Find where the given text appears and provide that cell's center as [x, y] coordinate. 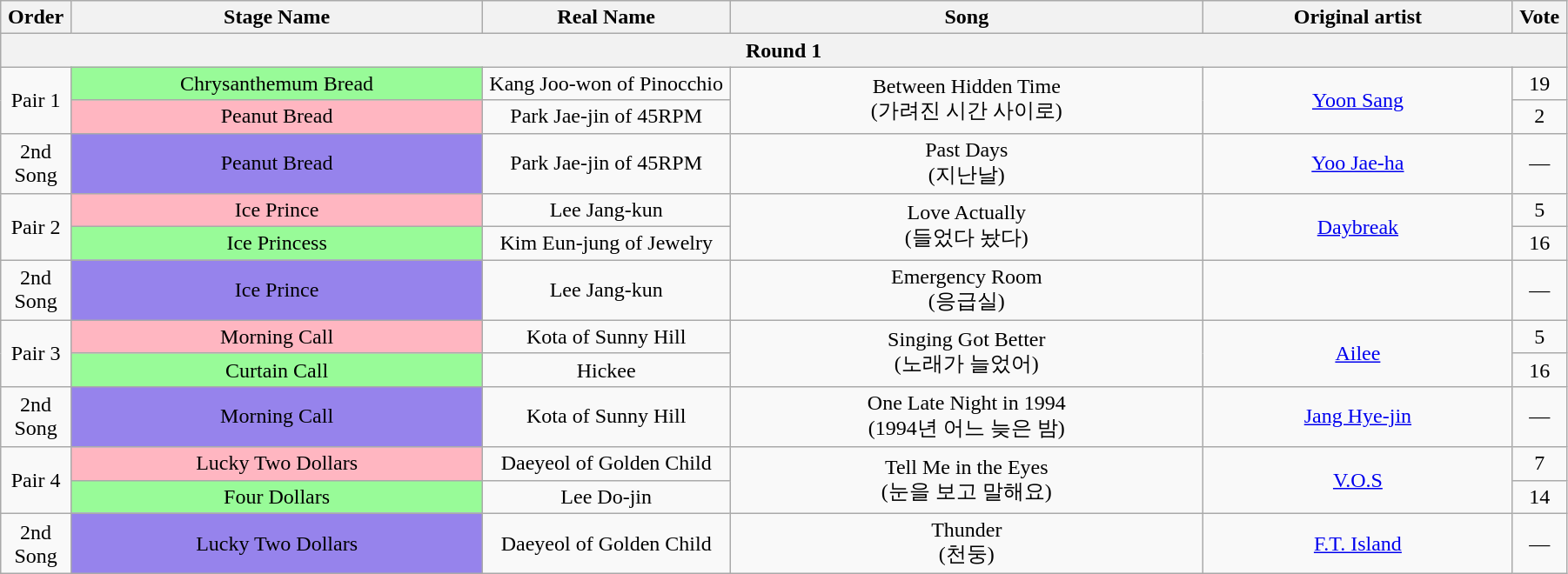
Tell Me in the Eyes(눈을 보고 말해요) [967, 480]
Ailee [1357, 353]
Pair 4 [37, 480]
One Late Night in 1994(1994년 어느 늦은 밤) [967, 417]
F.T. Island [1357, 544]
Stage Name [277, 17]
Past Days(지난날) [967, 164]
Pair 1 [37, 100]
Song [967, 17]
Order [37, 17]
Thunder(천둥) [967, 544]
7 [1540, 464]
Pair 2 [37, 227]
Singing Got Better(노래가 늘었어) [967, 353]
Kim Eun-jung of Jewelry [606, 244]
Yoon Sang [1357, 100]
Love Actually(들었다 놨다) [967, 227]
Yoo Jae-ha [1357, 164]
Kang Joo-won of Pinocchio [606, 83]
Jang Hye-jin [1357, 417]
Original artist [1357, 17]
Ice Princess [277, 244]
Real Name [606, 17]
Lee Do-jin [606, 497]
Chrysanthemum Bread [277, 83]
Four Dollars [277, 497]
14 [1540, 497]
V.O.S [1357, 480]
Emergency Room(응급실) [967, 290]
Daybreak [1357, 227]
2 [1540, 117]
Vote [1540, 17]
Round 1 [784, 50]
Hickee [606, 370]
Pair 3 [37, 353]
Between Hidden Time(가려진 시간 사이로) [967, 100]
Curtain Call [277, 370]
19 [1540, 83]
